From the cell containing the given text, extract its center point as (x, y) coordinate. 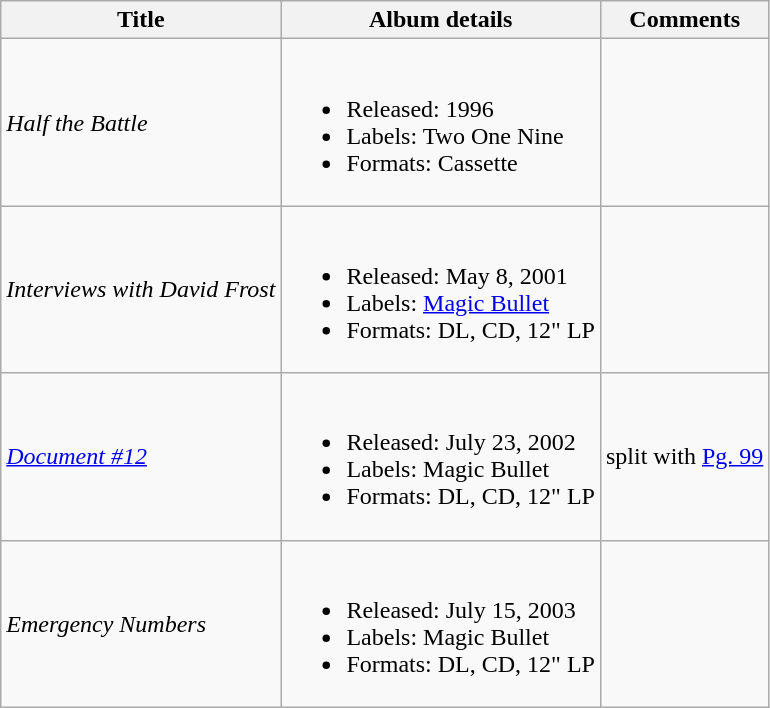
Released: 1996Labels: Two One NineFormats: Cassette (441, 122)
Album details (441, 20)
Released: July 23, 2002Labels: Magic BulletFormats: DL, CD, 12" LP (441, 456)
Half the Battle (141, 122)
Comments (684, 20)
Released: July 15, 2003Labels: Magic BulletFormats: DL, CD, 12" LP (441, 624)
split with Pg. 99 (684, 456)
Document #12 (141, 456)
Emergency Numbers (141, 624)
Released: May 8, 2001Labels: Magic BulletFormats: DL, CD, 12" LP (441, 290)
Interviews with David Frost (141, 290)
Title (141, 20)
